Locate the cell with the specified text and output its [x, y] center coordinate. 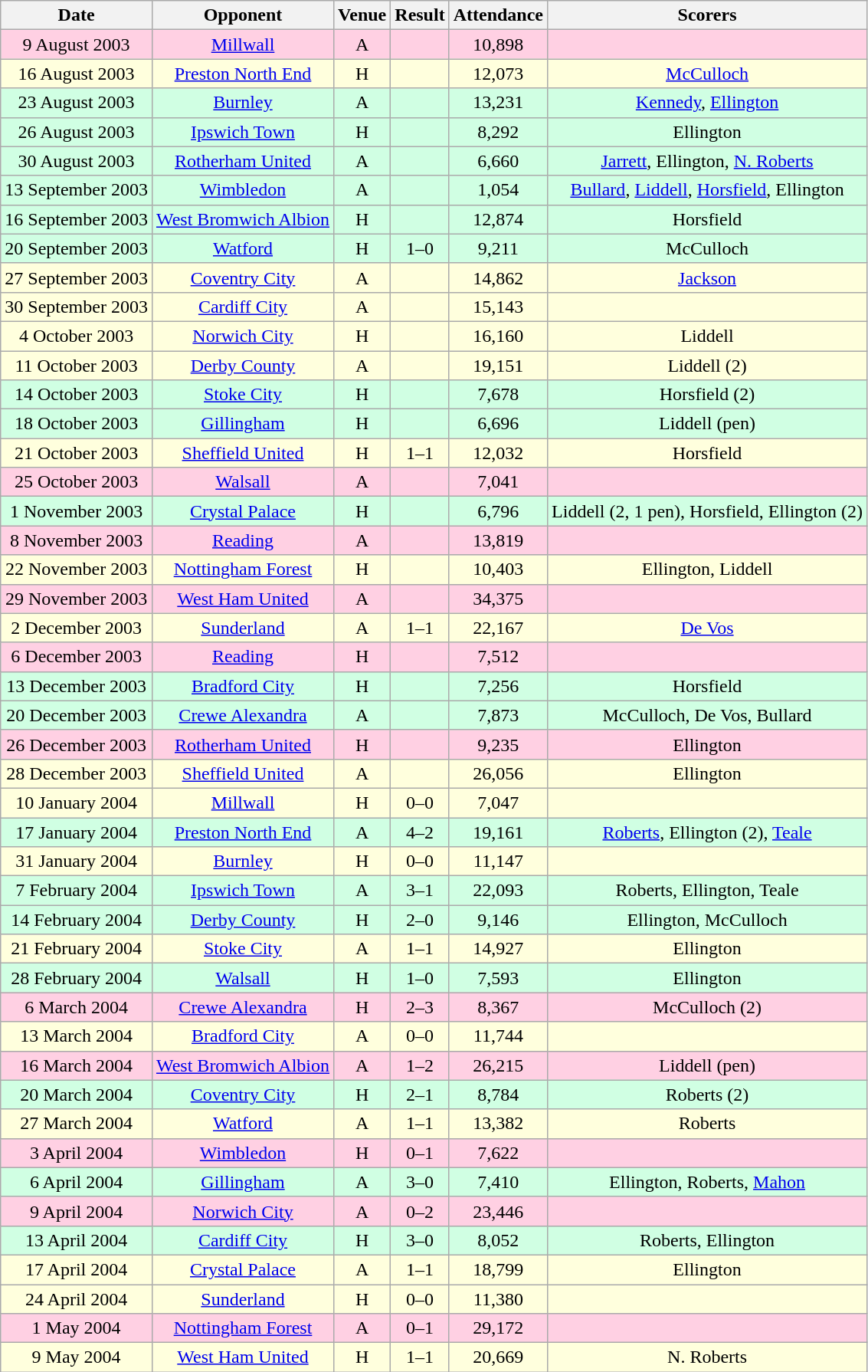
14,862 [498, 277]
Jackson [708, 277]
Ellington, Liddell [708, 569]
1 May 2004 [77, 1328]
26 August 2003 [77, 132]
1–2 [420, 1065]
9,235 [498, 744]
10 January 2004 [77, 803]
7 February 2004 [77, 891]
12,073 [498, 74]
26 December 2003 [77, 744]
10,898 [498, 44]
18,799 [498, 1269]
17 April 2004 [77, 1269]
14,927 [498, 949]
11,147 [498, 862]
Roberts (2) [708, 1095]
7,047 [498, 803]
28 February 2004 [77, 978]
3–1 [420, 891]
Opponent [242, 15]
20 March 2004 [77, 1095]
16,160 [498, 336]
12,032 [498, 453]
Kennedy, Ellington [708, 103]
18 October 2003 [77, 424]
7,678 [498, 395]
2 December 2003 [77, 628]
15,143 [498, 307]
14 February 2004 [77, 920]
Scorers [708, 15]
De Vos [708, 628]
Horsfield (2) [708, 395]
26,056 [498, 773]
20 September 2003 [77, 248]
11,380 [498, 1299]
21 October 2003 [77, 453]
8 November 2003 [77, 540]
23,446 [498, 1211]
8,292 [498, 132]
13 December 2003 [77, 686]
14 October 2003 [77, 395]
6,696 [498, 424]
21 February 2004 [77, 949]
13,231 [498, 103]
2–3 [420, 1007]
34,375 [498, 599]
7,622 [498, 1153]
9,211 [498, 248]
7,410 [498, 1182]
29,172 [498, 1328]
20,669 [498, 1357]
6 December 2003 [77, 657]
8,367 [498, 1007]
3 April 2004 [77, 1153]
13 September 2003 [77, 190]
McCulloch, De Vos, Bullard [708, 715]
6,796 [498, 511]
29 November 2003 [77, 599]
Date [77, 15]
30 August 2003 [77, 161]
8,784 [498, 1095]
1 November 2003 [77, 511]
Venue [362, 15]
13,382 [498, 1124]
6 March 2004 [77, 1007]
Roberts, Ellington [708, 1240]
22,167 [498, 628]
Roberts [708, 1124]
13 April 2004 [77, 1240]
31 January 2004 [77, 862]
25 October 2003 [77, 482]
Ellington, McCulloch [708, 920]
6 April 2004 [77, 1182]
Attendance [498, 15]
28 December 2003 [77, 773]
Liddell (2, 1 pen), Horsfield, Ellington (2) [708, 511]
22,093 [498, 891]
23 August 2003 [77, 103]
0–2 [420, 1211]
Liddell (2) [708, 366]
9 April 2004 [77, 1211]
Roberts, Ellington (2), Teale [708, 832]
2–1 [420, 1095]
1,054 [498, 190]
Jarrett, Ellington, N. Roberts [708, 161]
16 September 2003 [77, 219]
7,512 [498, 657]
6,660 [498, 161]
9 May 2004 [77, 1357]
Ellington, Roberts, Mahon [708, 1182]
24 April 2004 [77, 1299]
Roberts, Ellington, Teale [708, 891]
27 March 2004 [77, 1124]
12,874 [498, 219]
17 January 2004 [77, 832]
22 November 2003 [77, 569]
2–0 [420, 920]
26,215 [498, 1065]
11,744 [498, 1036]
Bullard, Liddell, Horsfield, Ellington [708, 190]
7,593 [498, 978]
7,041 [498, 482]
19,151 [498, 366]
9,146 [498, 920]
11 October 2003 [77, 366]
27 September 2003 [77, 277]
7,873 [498, 715]
16 August 2003 [77, 74]
13,819 [498, 540]
McCulloch (2) [708, 1007]
8,052 [498, 1240]
9 August 2003 [77, 44]
Liddell [708, 336]
4–2 [420, 832]
7,256 [498, 686]
N. Roberts [708, 1357]
13 March 2004 [77, 1036]
30 September 2003 [77, 307]
20 December 2003 [77, 715]
10,403 [498, 569]
4 October 2003 [77, 336]
19,161 [498, 832]
16 March 2004 [77, 1065]
Result [420, 15]
